Locate the cell with the specified text and output its (x, y) center coordinate. 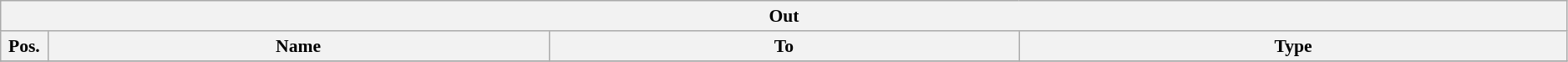
Out (784, 16)
Pos. (24, 46)
To (784, 46)
Name (298, 46)
Type (1293, 46)
